From the cell containing the given text, extract its center point as (x, y) coordinate. 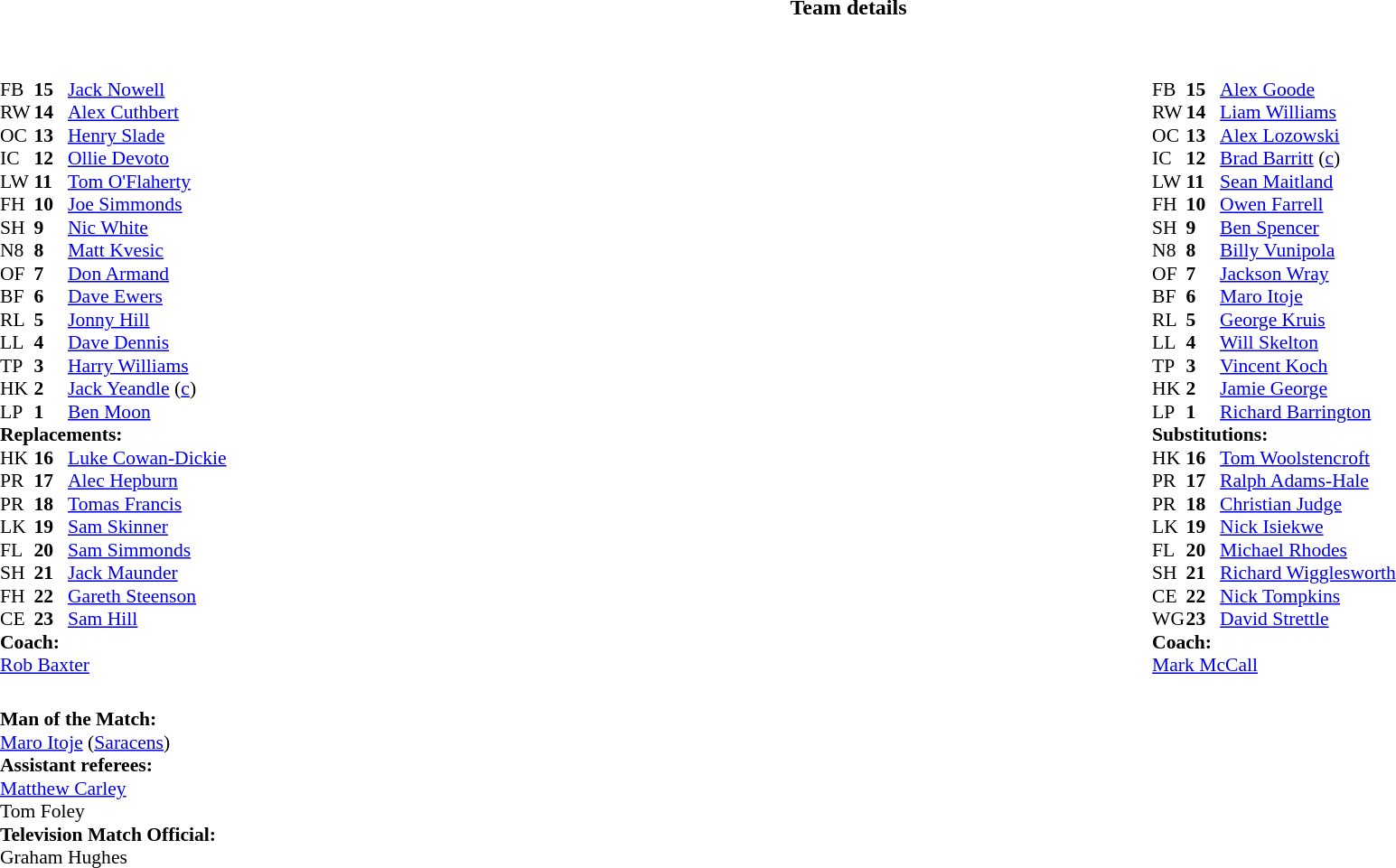
Tomas Francis (147, 504)
Gareth Steenson (147, 596)
WG (1169, 619)
Brad Barritt (c) (1308, 158)
George Kruis (1308, 320)
Sam Skinner (147, 527)
Vincent Koch (1308, 366)
Ralph Adams-Hale (1308, 481)
Sam Hill (147, 619)
Alex Lozowski (1308, 135)
Dave Dennis (147, 342)
Jamie George (1308, 389)
Ollie Devoto (147, 158)
Billy Vunipola (1308, 250)
Maro Itoje (1308, 297)
Sean Maitland (1308, 182)
Jack Yeandle (c) (147, 389)
Richard Wigglesworth (1308, 574)
Jackson Wray (1308, 274)
Dave Ewers (147, 297)
Alex Goode (1308, 89)
Ben Moon (147, 412)
Jack Maunder (147, 574)
Matt Kvesic (147, 250)
Owen Farrell (1308, 205)
Tom Woolstencroft (1308, 458)
Joe Simmonds (147, 205)
Substitutions: (1274, 434)
Mark McCall (1274, 666)
Don Armand (147, 274)
Nic White (147, 228)
Ben Spencer (1308, 228)
Will Skelton (1308, 342)
Sam Simmonds (147, 550)
Jack Nowell (147, 89)
Rob Baxter (114, 666)
Replacements: (114, 434)
Richard Barrington (1308, 412)
David Strettle (1308, 619)
Harry Williams (147, 366)
Christian Judge (1308, 504)
Luke Cowan-Dickie (147, 458)
Henry Slade (147, 135)
Nick Isiekwe (1308, 527)
Nick Tompkins (1308, 596)
Jonny Hill (147, 320)
Tom O'Flaherty (147, 182)
Alex Cuthbert (147, 113)
Alec Hepburn (147, 481)
Liam Williams (1308, 113)
Michael Rhodes (1308, 550)
